Return [X, Y] of the center of cell containing provided text 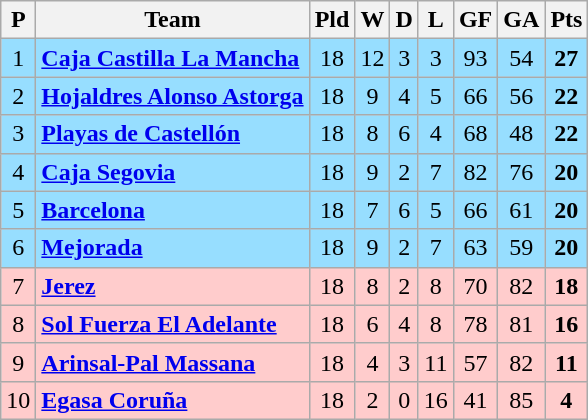
61 [522, 210]
GF [475, 20]
Caja Castilla La Mancha [172, 58]
78 [475, 324]
56 [522, 96]
54 [522, 58]
48 [522, 134]
41 [475, 400]
85 [522, 400]
27 [566, 58]
76 [522, 172]
W [372, 20]
10 [18, 400]
GA [522, 20]
Sol Fuerza El Adelante [172, 324]
Arinsal-Pal Massana [172, 362]
D [404, 20]
68 [475, 134]
L [436, 20]
Pts [566, 20]
0 [404, 400]
59 [522, 248]
Jerez [172, 286]
Playas de Castellón [172, 134]
Egasa Coruña [172, 400]
57 [475, 362]
12 [372, 58]
Pld [332, 20]
93 [475, 58]
1 [18, 58]
81 [522, 324]
63 [475, 248]
Hojaldres Alonso Astorga [172, 96]
P [18, 20]
Team [172, 20]
Mejorada [172, 248]
Barcelona [172, 210]
Caja Segovia [172, 172]
70 [475, 286]
